Locate the cell with the specified text and output its [X, Y] center coordinate. 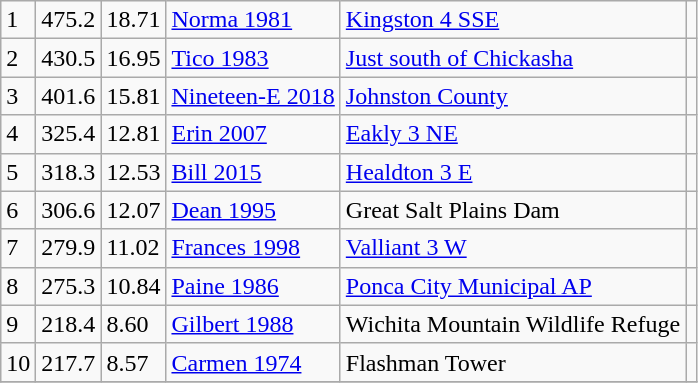
Flashman Tower [512, 362]
218.4 [68, 324]
8.57 [134, 362]
2 [18, 58]
475.2 [68, 20]
Norma 1981 [253, 20]
275.3 [68, 286]
Frances 1998 [253, 248]
12.07 [134, 210]
Great Salt Plains Dam [512, 210]
325.4 [68, 134]
Bill 2015 [253, 172]
3 [18, 96]
Ponca City Municipal AP [512, 286]
Gilbert 1988 [253, 324]
12.81 [134, 134]
12.53 [134, 172]
Eakly 3 NE [512, 134]
306.6 [68, 210]
Dean 1995 [253, 210]
10 [18, 362]
Just south of Chickasha [512, 58]
1 [18, 20]
217.7 [68, 362]
Nineteen-E 2018 [253, 96]
5 [18, 172]
Erin 2007 [253, 134]
Tico 1983 [253, 58]
Carmen 1974 [253, 362]
15.81 [134, 96]
8 [18, 286]
7 [18, 248]
279.9 [68, 248]
Wichita Mountain Wildlife Refuge [512, 324]
Paine 1986 [253, 286]
318.3 [68, 172]
4 [18, 134]
18.71 [134, 20]
10.84 [134, 286]
11.02 [134, 248]
6 [18, 210]
Kingston 4 SSE [512, 20]
430.5 [68, 58]
Healdton 3 E [512, 172]
Johnston County [512, 96]
9 [18, 324]
16.95 [134, 58]
Valliant 3 W [512, 248]
8.60 [134, 324]
401.6 [68, 96]
